Provide the [X, Y] coordinate of the cell's center where the given text is located.  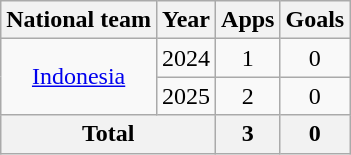
3 [248, 134]
Apps [248, 20]
1 [248, 58]
Total [108, 134]
National team [79, 20]
2025 [186, 96]
Goals [315, 20]
2 [248, 96]
Year [186, 20]
2024 [186, 58]
Indonesia [79, 77]
